Provide the [X, Y] coordinate of the cell's center where the given text is located.  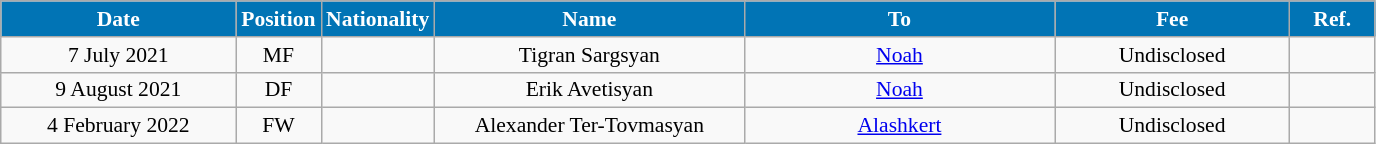
Nationality [378, 19]
Ref. [1332, 19]
7 July 2021 [118, 55]
FW [278, 126]
9 August 2021 [118, 90]
MF [278, 55]
DF [278, 90]
Alashkert [899, 126]
Position [278, 19]
Tigran Sargsyan [589, 55]
Erik Avetisyan [589, 90]
Fee [1172, 19]
Date [118, 19]
Alexander Ter-Tovmasyan [589, 126]
To [899, 19]
4 February 2022 [118, 126]
Name [589, 19]
